Scan for the cell matching the given text and deliver its (x, y) coordinate at center. 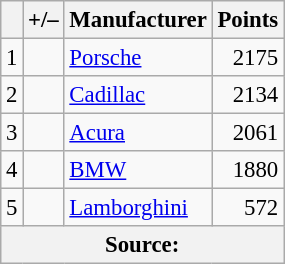
1880 (248, 170)
Porsche (138, 58)
Source: (142, 245)
3 (12, 133)
+/– (44, 20)
2 (12, 95)
2061 (248, 133)
Cadillac (138, 95)
2134 (248, 95)
2175 (248, 58)
Points (248, 20)
Manufacturer (138, 20)
Lamborghini (138, 208)
572 (248, 208)
5 (12, 208)
1 (12, 58)
Acura (138, 133)
4 (12, 170)
BMW (138, 170)
